Identify which cell holds the provided text, then report its (X, Y) central coordinate. 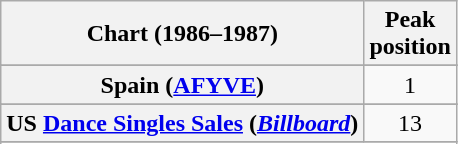
13 (410, 123)
Peakposition (410, 34)
Chart (1986–1987) (182, 34)
US Dance Singles Sales (Billboard) (182, 123)
Spain (AFYVE) (182, 85)
1 (410, 85)
